Find where the given text appears and provide that cell's center as (X, Y) coordinate. 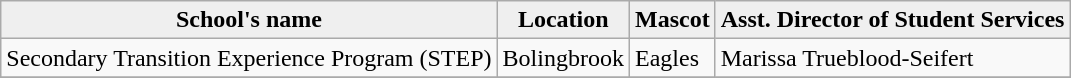
Location (563, 20)
Asst. Director of Student Services (892, 20)
School's name (249, 20)
Mascot (672, 20)
Marissa Trueblood-Seifert (892, 58)
Eagles (672, 58)
Bolingbrook (563, 58)
Secondary Transition Experience Program (STEP) (249, 58)
